Determine the [x, y] coordinate at the center of the cell enclosing the given text.  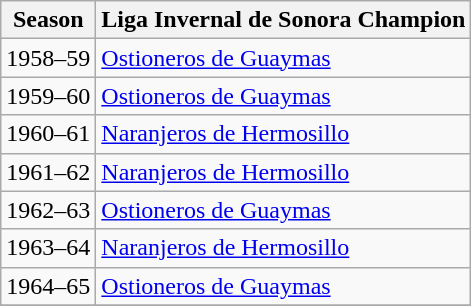
1964–65 [48, 286]
1962–63 [48, 210]
1959–60 [48, 96]
1958–59 [48, 58]
1960–61 [48, 134]
1961–62 [48, 172]
Season [48, 20]
Liga Invernal de Sonora Champion [284, 20]
1963–64 [48, 248]
